Pinpoint the cell where the given text exists, returning its [X, Y] midpoint coordinate. 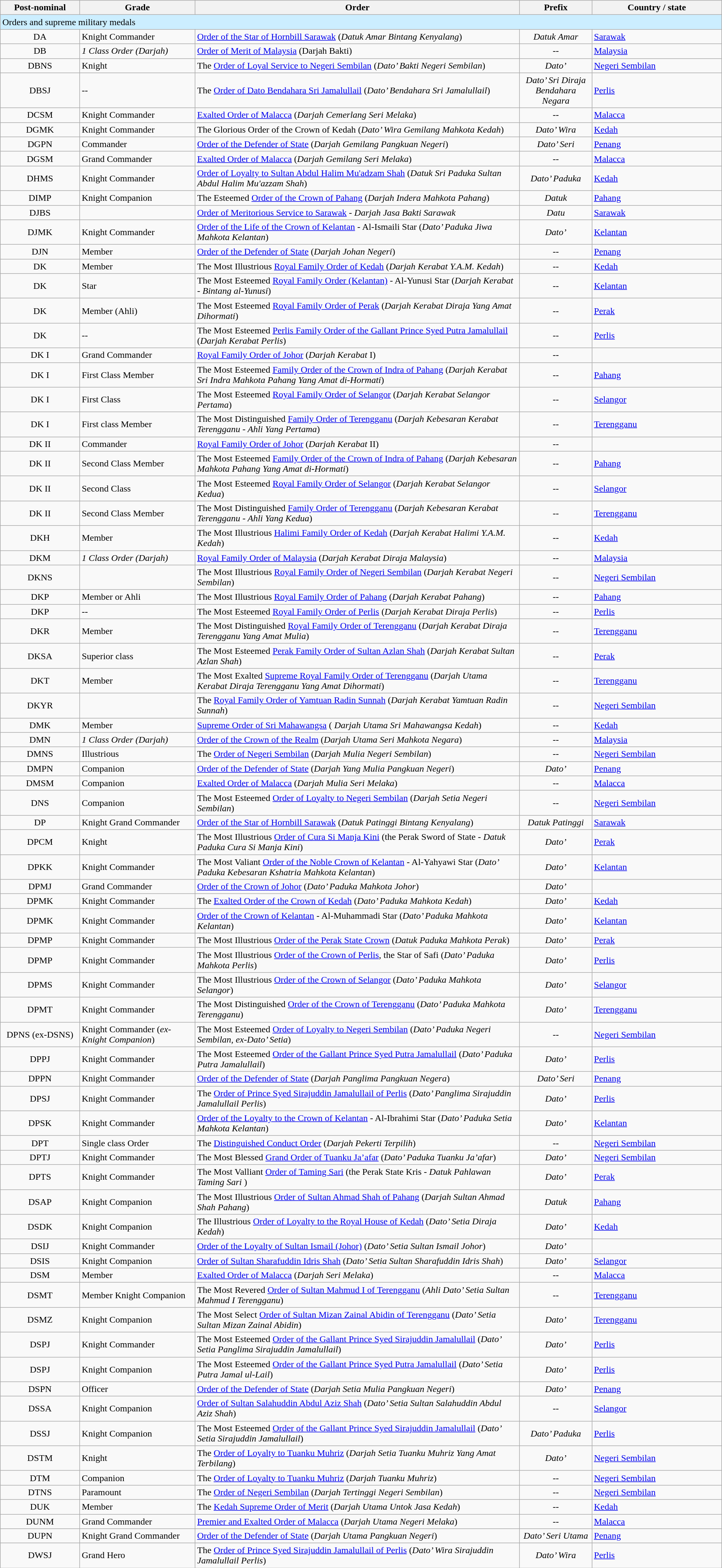
The Most Illustrious Order of the Crown of Perlis, the Star of Safi (Dato’ Paduka Mahkota Perlis) [357, 960]
Order of the Defender of State (Darjah Panglima Pangkuan Negera) [357, 1079]
DSIS [40, 1261]
The Order of Negeri Sembilan (Darjah Mulia Negeri Sembilan) [357, 754]
Premier and Exalted Order of Malacca (Darjah Utama Negeri Melaka) [357, 1522]
Second Class [137, 488]
DSSJ [40, 1433]
DUK [40, 1507]
DSM [40, 1275]
DPT [40, 1143]
Order of the Star of Hornbill Sarawak (Datuk Amar Bintang Kenyalang) [357, 37]
Order of the Defender of State (Darjah Utama Pangkuan Negeri) [357, 1536]
The Most Illustrious Halimi Family Order of Kedah (Darjah Kerabat Halimi Y.A.M. Kedah) [357, 538]
DMK [40, 725]
The Most Blessed Grand Order of Tuanku Ja’afar (Dato’ Paduka Tuanku Ja’afar) [357, 1157]
Order of the Crown of Johor (Dato’ Paduka Mahkota Johor) [357, 887]
Post-nominal [40, 8]
DPSJ [40, 1098]
The Order of Loyalty to Tuanku Muhriz (Darjah Setia Tuanku Muhriz Yang Amat Terbilang) [357, 1458]
Order of the Defender of State (Darjah Gemilang Pangkuan Negeri) [357, 144]
The Order of Prince Syed Sirajuddin Jamalullail of Perlis (Dato’ Wira Sirajuddin Jamalullail Perlis) [357, 1555]
DSSA [40, 1408]
The Glorious Order of the Crown of Kedah (Dato’ Wira Gemilang Mahkota Kedah) [357, 130]
The Most Esteemed Order of the Gallant Prince Syed Sirajuddin Jamalullail (Dato’ Setia Sirajuddin Jamalullail) [357, 1433]
DPPJ [40, 1059]
DKM [40, 557]
The Order of Loyal Service to Negeri Sembilan (Dato’ Bakti Negeri Sembilan) [357, 66]
DPNS (ex-DSNS) [40, 1034]
DPKK [40, 866]
DSIJ [40, 1246]
The Most Esteemed Royal Family Order of Perak (Darjah Kerabat Diraja Yang Amat Dihormati) [357, 311]
The Distinguished Conduct Order (Darjah Pekerti Terpilih) [357, 1143]
DKNS [40, 578]
Order of the Life of the Crown of Kelantan - Al-Ismaili Star (Dato’ Paduka Jiwa Mahkota Kelantan) [357, 232]
Order of the Loyalty of Sultan Ismail (Johor) (Dato’ Setia Sultan Ismail Johor) [357, 1246]
DBNS [40, 66]
The Order of Negeri Sembilan (Darjah Tertinggi Negeri Sembilan) [357, 1492]
DSMZ [40, 1320]
DMNS [40, 754]
The Most Valiant Order of the Noble Crown of Kelantan - Al-Yahyawi Star (Dato’ Paduka Kebesaran Kshatria Mahkota Kelantan) [357, 866]
DPSK [40, 1123]
Orders and supreme military medals [361, 22]
Dato’ Seri Utama [556, 1536]
DSDK [40, 1227]
DHMS [40, 178]
Knight Commander (ex- Knight Companion) [137, 1034]
The Order of Loyalty to Tuanku Muhriz (Darjah Tuanku Muhriz) [357, 1478]
The Most Illustrious Royal Family Order of Negeri Sembilan (Darjah Kerabat Negeri Sembilan) [357, 578]
The Most Distinguished Family Order of Terengganu (Darjah Kebesaran Kerabat Terengganu - Ahli Yang Kedua) [357, 513]
DPTS [40, 1177]
Member (Ahli) [137, 311]
Member Knight Companion [137, 1295]
First Class Member [137, 375]
The Esteemed Order of the Crown of Pahang (Darjah Indera Mahkota Pahang) [357, 198]
The Royal Family Order of Yamtuan Radin Sunnah (Darjah Kerabat Yamtuan Radin Sunnah) [357, 706]
The Most Esteemed Royal Family Order (Kelantan) - Al-Yunusi Star (Darjah Kerabat - Bintang al-Yunusi) [357, 286]
The Most Distinguished Family Order of Terengganu (Darjah Kebesaran Kerabat Terengganu - Ahli Yang Pertama) [357, 424]
DB [40, 51]
DKH [40, 538]
Order of the Loyalty to the Crown of Kelantan - Al-Ibrahimi Star (Dato’ Paduka Setia Mahkota Kelantan) [357, 1123]
DPMT [40, 1010]
The Most Esteemed Family Order of the Crown of Indra of Pahang (Darjah Kerabat Sri Indra Mahkota Pahang Yang Amat di-Hormati) [357, 375]
Order of the Star of Hornbill Sarawak (Datuk Patinggi Bintang Kenyalang) [357, 822]
Royal Family Order of Johor (Darjah Kerabat II) [357, 444]
The Most Esteemed Royal Family Order of Selangor (Darjah Kerabat Selangor Pertama) [357, 399]
DMN [40, 740]
Order of the Defender of State (Darjah Yang Mulia Pangkuan Negeri) [357, 769]
The Illustrious Order of Loyalty to the Royal House of Kedah (Dato’ Setia Diraja Kedah) [357, 1227]
Superior class [137, 656]
Datuk Amar [556, 37]
Order of the Defender of State (Darjah Johan Negeri) [357, 252]
Paramount [137, 1492]
DKYR [40, 706]
DP [40, 822]
The Most Esteemed Order of the Gallant Prince Syed Putra Jamalullail (Dato’ Setia Putra Jamal ul-Lail) [357, 1369]
The Most Distinguished Order of the Crown of Terengganu (Dato’ Paduka Mahkota Terengganu) [357, 1010]
DJN [40, 252]
Star [137, 286]
First class Member [137, 424]
DTNS [40, 1492]
Datuk Patinggi [556, 822]
The Order of Dato Bendahara Sri Jamalullail (Dato’ Bendahara Sri Jamalullail) [357, 90]
Supreme Order of Sri Mahawangsa ( Darjah Utama Sri Mahawangsa Kedah) [357, 725]
DSTM [40, 1458]
Country / state [657, 8]
DJMK [40, 232]
The Most Esteemed Perlis Family Order of the Gallant Prince Syed Putra Jamalullail (Darjah Kerabat Perlis) [357, 335]
The Most Illustrious Royal Family Order of Kedah (Darjah Kerabat Y.A.M. Kedah) [357, 266]
DSAP [40, 1202]
The Most Esteemed Perak Family Order of Sultan Azlan Shah (Darjah Kerabat Sultan Azlan Shah) [357, 656]
The Order of Prince Syed Sirajuddin Jamalullail of Perlis (Dato’ Panglima Sirajuddin Jamalullail Perlis) [357, 1098]
Order of Sultan Sharafuddin Idris Shah (Dato’ Setia Sultan Sharafuddin Idris Shah) [357, 1261]
DBSJ [40, 90]
The Most Esteemed Order of the Gallant Prince Syed Putra Jamalullail (Dato’ Paduka Putra Jamalullail) [357, 1059]
Order of the Defender of State (Darjah Setia Mulia Pangkuan Negeri) [357, 1389]
DTM [40, 1478]
DMPN [40, 769]
The Most Esteemed Royal Family Order of Perlis (Darjah Kerabat Diraja Perlis) [357, 612]
DNS [40, 802]
The Most Illustrious Royal Family Order of Pahang (Darjah Kerabat Pahang) [357, 597]
The Exalted Order of the Crown of Kedah (Dato’ Paduka Mahkota Kedah) [357, 901]
Order of Meritorious Service to Sarawak - Darjah Jasa Bakti Sarawak [357, 212]
DCSM [40, 115]
Exalted Order of Malacca (Darjah Mulia Seri Melaka) [357, 783]
DGPN [40, 144]
Grade [137, 8]
DKSA [40, 656]
Order of Merit of Malaysia (Darjah Bakti) [357, 51]
DKR [40, 631]
DPMS [40, 985]
The Most Illustrious Order of the Crown of Selangor (Dato’ Paduka Mahkota Selangor) [357, 985]
Exalted Order of Malacca (Darjah Gemilang Seri Melaka) [357, 159]
Member or Ahli [137, 597]
The Most Valliant Order of Taming Sari (the Perak State Kris - Datuk Pahlawan Taming Sari ) [357, 1177]
DWSJ [40, 1555]
The Most Esteemed Royal Family Order of Selangor (Darjah Kerabat Selangor Kedua) [357, 488]
Exalted Order of Malacca (Darjah Cemerlang Seri Melaka) [357, 115]
DPMJ [40, 887]
DPCM [40, 842]
Order of Sultan Salahuddin Abdul Aziz Shah (Dato’ Setia Sultan Salahuddin Abdul Aziz Shah) [357, 1408]
The Most Esteemed Order of the Gallant Prince Syed Sirajuddin Jamalullail (Dato’ Setia Panglima Sirajuddin Jamalullail) [357, 1344]
The Most Illustrious Order of the Perak State Crown (Datuk Paduka Mahkota Perak) [357, 940]
The Most Esteemed Order of Loyalty to Negeri Sembilan (Darjah Setia Negeri Sembilan) [357, 802]
Datu [556, 212]
DA [40, 37]
DIMP [40, 198]
Order of Loyalty to Sultan Abdul Halim Mu'adzam Shah (Datuk Sri Paduka Sultan Abdul Halim Mu'azzam Shah) [357, 178]
Officer [137, 1389]
DMSM [40, 783]
The Most Esteemed Family Order of the Crown of Indra of Pahang (Darjah Kebesaran Mahkota Pahang Yang Amat di-Hormati) [357, 463]
DSMT [40, 1295]
DJBS [40, 212]
The Most Exalted Supreme Royal Family Order of Terengganu (Darjah Utama Kerabat Diraja Terengganu Yang Amat Dihormati) [357, 681]
DGSM [40, 159]
DPPN [40, 1079]
Royal Family Order of Johor (Darjah Kerabat I) [357, 355]
Prefix [556, 8]
The Most Distinguished Royal Family Order of Terengganu (Darjah Kerabat Diraja Terengganu Yang Amat Mulia) [357, 631]
The Most Revered Order of Sultan Mahmud I of Terengganu (Ahli Dato’ Setia Sultan Mahmud I Terengganu) [357, 1295]
The Most Select Order of Sultan Mizan Zainal Abidin of Terengganu (Dato’ Setia Sultan Mizan Zainal Abidin) [357, 1320]
DKT [40, 681]
Order of the Crown of Kelantan - Al-Muhammadi Star (Dato’ Paduka Mahkota Kelantan) [357, 921]
The Most Esteemed Order of Loyalty to Negeri Sembilan (Dato’ Paduka Negeri Sembilan, ex-Dato’ Setia) [357, 1034]
DSPN [40, 1389]
DPTJ [40, 1157]
The Kedah Supreme Order of Merit (Darjah Utama Untok Jasa Kedah) [357, 1507]
DGMK [40, 130]
Illustrious [137, 754]
DUNM [40, 1522]
Exalted Order of Malacca (Darjah Seri Melaka) [357, 1275]
The Most Illustrious Order of Cura Si Manja Kini (the Perak Sword of State - Datuk Paduka Cura Si Manja Kini) [357, 842]
DUPN [40, 1536]
Single class Order [137, 1143]
Order of the Crown of the Realm (Darjah Utama Seri Mahkota Negara) [357, 740]
First Class [137, 399]
Royal Family Order of Malaysia (Darjah Kerabat Diraja Malaysia) [357, 557]
Dato’ Sri Diraja Bendahara Negara [556, 90]
Order [357, 8]
The Most Illustrious Order of Sultan Ahmad Shah of Pahang (Darjah Sultan Ahmad Shah Pahang) [357, 1202]
Grand Hero [137, 1555]
